Detect which cell encompasses the target text, then output its [X, Y] center coordinate. 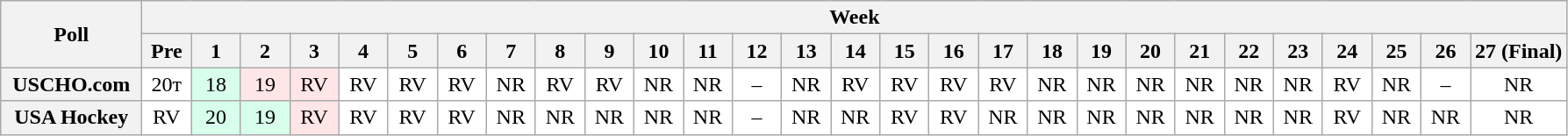
15 [905, 51]
5 [412, 51]
7 [511, 51]
26 [1445, 51]
21 [1199, 51]
4 [363, 51]
17 [1003, 51]
USA Hockey [72, 118]
8 [560, 51]
12 [757, 51]
Poll [72, 34]
Pre [167, 51]
25 [1396, 51]
6 [462, 51]
1 [216, 51]
16 [954, 51]
3 [314, 51]
USCHO.com [72, 84]
Week [855, 18]
27 (Final) [1519, 51]
9 [609, 51]
11 [707, 51]
10 [658, 51]
13 [806, 51]
20т [167, 84]
24 [1347, 51]
14 [856, 51]
2 [265, 51]
22 [1249, 51]
23 [1298, 51]
